Provide the (X, Y) coordinate of the cell's center where the given text is located.  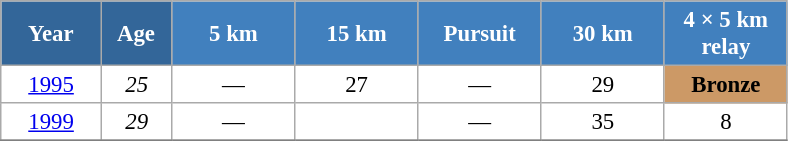
Pursuit (480, 34)
Age (136, 34)
27 (356, 85)
15 km (356, 34)
1999 (52, 122)
25 (136, 85)
Bronze (726, 85)
5 km (234, 34)
8 (726, 122)
4 × 5 km relay (726, 34)
1995 (52, 85)
Year (52, 34)
30 km (602, 34)
35 (602, 122)
